Locate the cell with the specified text and output its [X, Y] center coordinate. 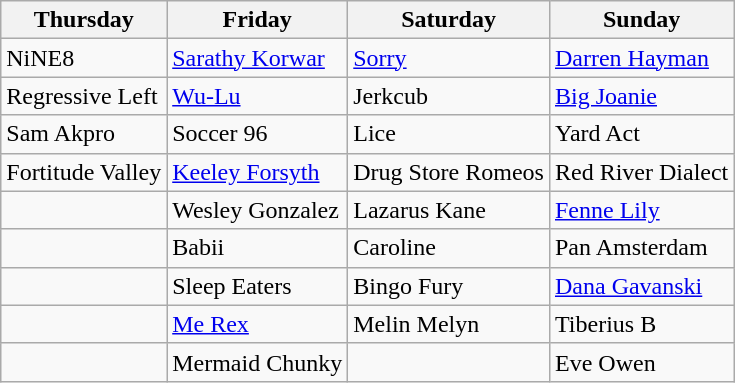
Sunday [641, 20]
Yard Act [641, 134]
Dana Gavanski [641, 286]
Me Rex [258, 324]
Big Joanie [641, 96]
NiNE8 [84, 58]
Sam Akpro [84, 134]
Wesley Gonzalez [258, 210]
Lice [449, 134]
Drug Store Romeos [449, 172]
Pan Amsterdam [641, 248]
Sorry [449, 58]
Caroline [449, 248]
Fortitude Valley [84, 172]
Soccer 96 [258, 134]
Sleep Eaters [258, 286]
Friday [258, 20]
Darren Hayman [641, 58]
Melin Melyn [449, 324]
Tiberius B [641, 324]
Thursday [84, 20]
Regressive Left [84, 96]
Keeley Forsyth [258, 172]
Bingo Fury [449, 286]
Jerkcub [449, 96]
Lazarus Kane [449, 210]
Sarathy Korwar [258, 58]
Wu-Lu [258, 96]
Fenne Lily [641, 210]
Mermaid Chunky [258, 362]
Babii [258, 248]
Saturday [449, 20]
Red River Dialect [641, 172]
Eve Owen [641, 362]
